Locate the cell with the specified text and output its [x, y] center coordinate. 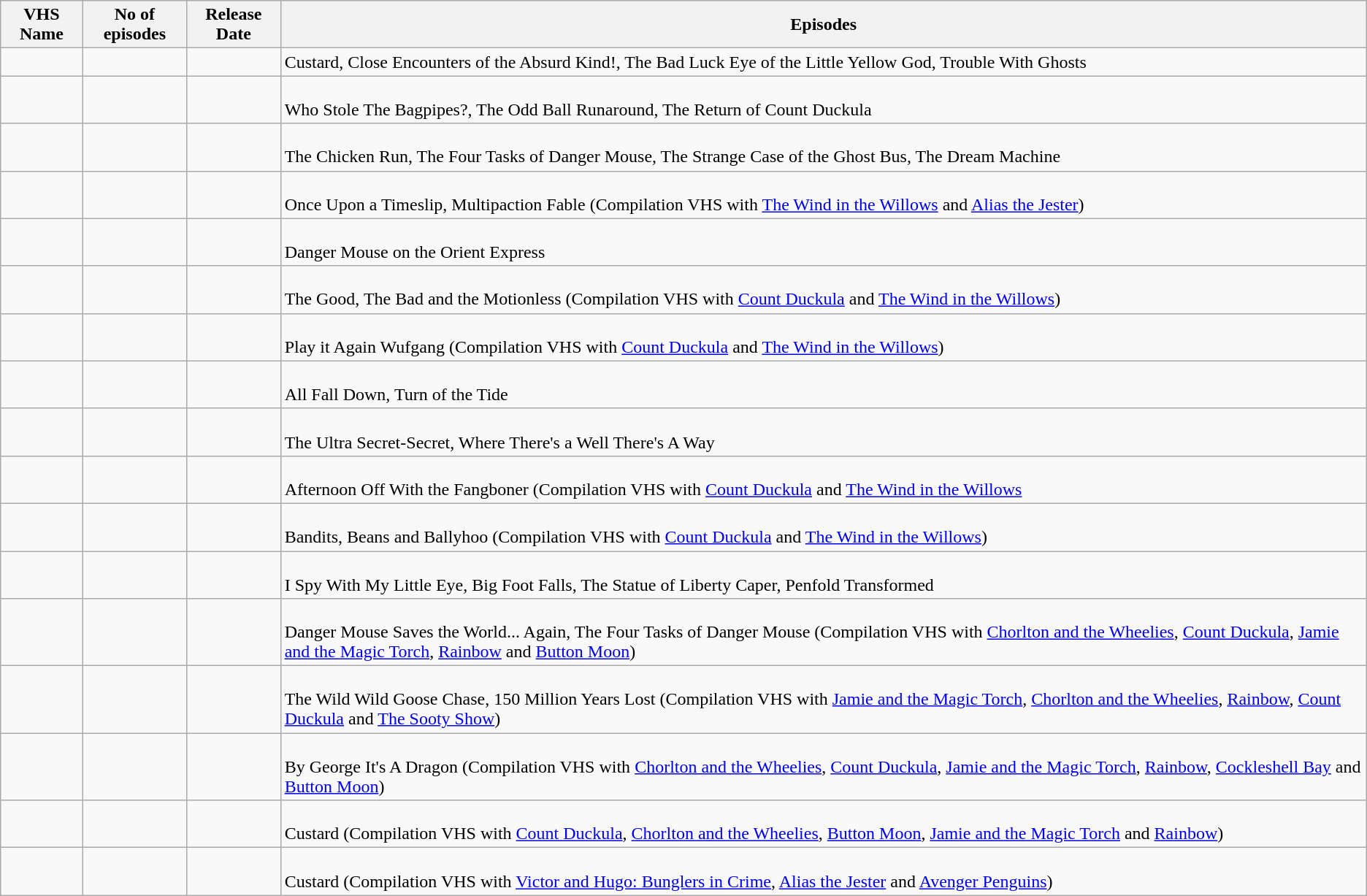
Once Upon a Timeslip, Multipaction Fable (Compilation VHS with The Wind in the Willows and Alias the Jester) [824, 194]
The Ultra Secret-Secret, Where There's a Well There's A Way [824, 432]
Bandits, Beans and Ballyhoo (Compilation VHS with Count Duckula and The Wind in the Willows) [824, 527]
Episodes [824, 25]
All Fall Down, Turn of the Tide [824, 384]
Release Date [234, 25]
VHS Name [42, 25]
No of episodes [134, 25]
Custard (Compilation VHS with Count Duckula, Chorlton and the Wheelies, Button Moon, Jamie and the Magic Torch and Rainbow) [824, 824]
Afternoon Off With the Fangboner (Compilation VHS with Count Duckula and The Wind in the Willows [824, 479]
The Good, The Bad and the Motionless (Compilation VHS with Count Duckula and The Wind in the Willows) [824, 289]
The Chicken Run, The Four Tasks of Danger Mouse, The Strange Case of the Ghost Bus, The Dream Machine [824, 148]
Danger Mouse on the Orient Express [824, 242]
I Spy With My Little Eye, Big Foot Falls, The Statue of Liberty Caper, Penfold Transformed [824, 574]
Custard, Close Encounters of the Absurd Kind!, The Bad Luck Eye of the Little Yellow God, Trouble With Ghosts [824, 62]
Custard (Compilation VHS with Victor and Hugo: Bunglers in Crime, Alias the Jester and Avenger Penguins) [824, 872]
Play it Again Wufgang (Compilation VHS with Count Duckula and The Wind in the Willows) [824, 337]
Who Stole The Bagpipes?, The Odd Ball Runaround, The Return of Count Duckula [824, 99]
